Provide the [x, y] coordinate of the cell's center where the given text is located.  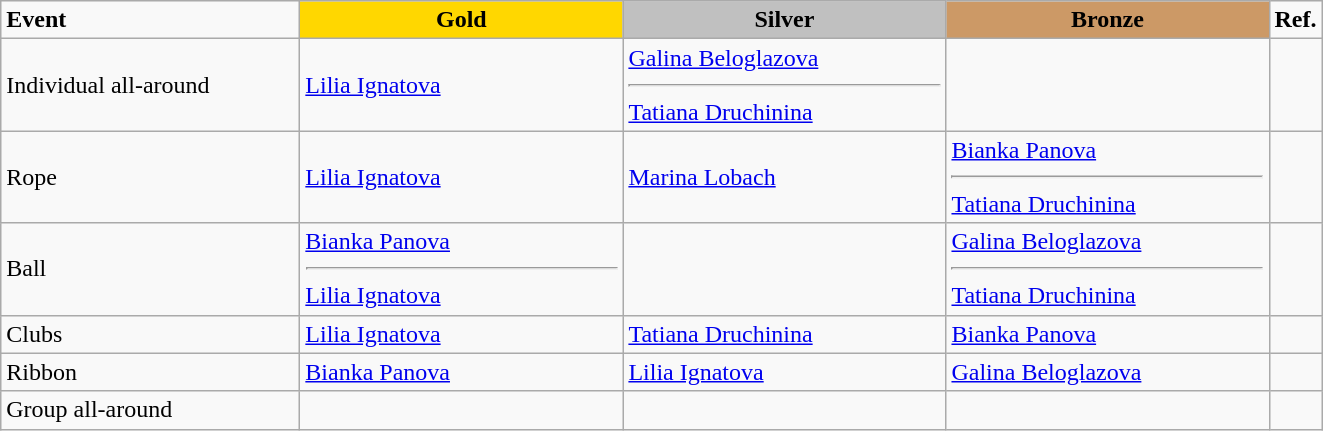
Ball [150, 269]
Clubs [150, 334]
Silver [784, 20]
Marina Lobach [784, 177]
Tatiana Druchinina [784, 334]
Group all-around [150, 410]
Event [150, 20]
Bianka Panova Lilia Ignatova [462, 269]
Ribbon [150, 372]
Galina Beloglazova [1108, 372]
Individual all-around [150, 85]
Gold [462, 20]
Bianka Panova Tatiana Druchinina [1108, 177]
Ref. [1296, 20]
Bronze [1108, 20]
Rope [150, 177]
